Capture the cell that displays the provided text and extract its [x, y] central coordinate. 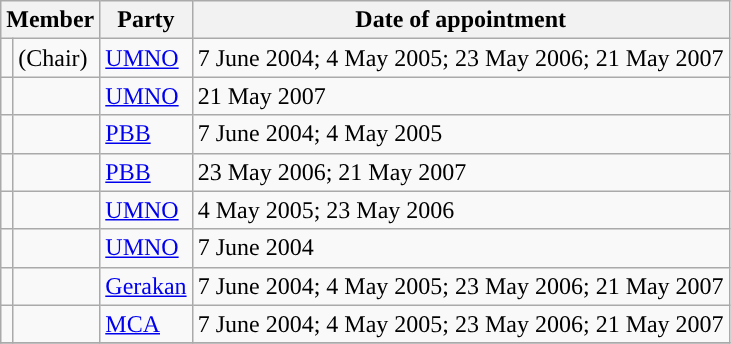
23 May 2006; 21 May 2007 [460, 172]
(Chair) [56, 58]
7 June 2004; 4 May 2005 [460, 134]
MCA [146, 324]
21 May 2007 [460, 96]
4 May 2005; 23 May 2006 [460, 210]
Date of appointment [460, 20]
Party [146, 20]
7 June 2004 [460, 248]
Member [50, 20]
Gerakan [146, 286]
